Scan for the cell matching the given text and deliver its [x, y] coordinate at center. 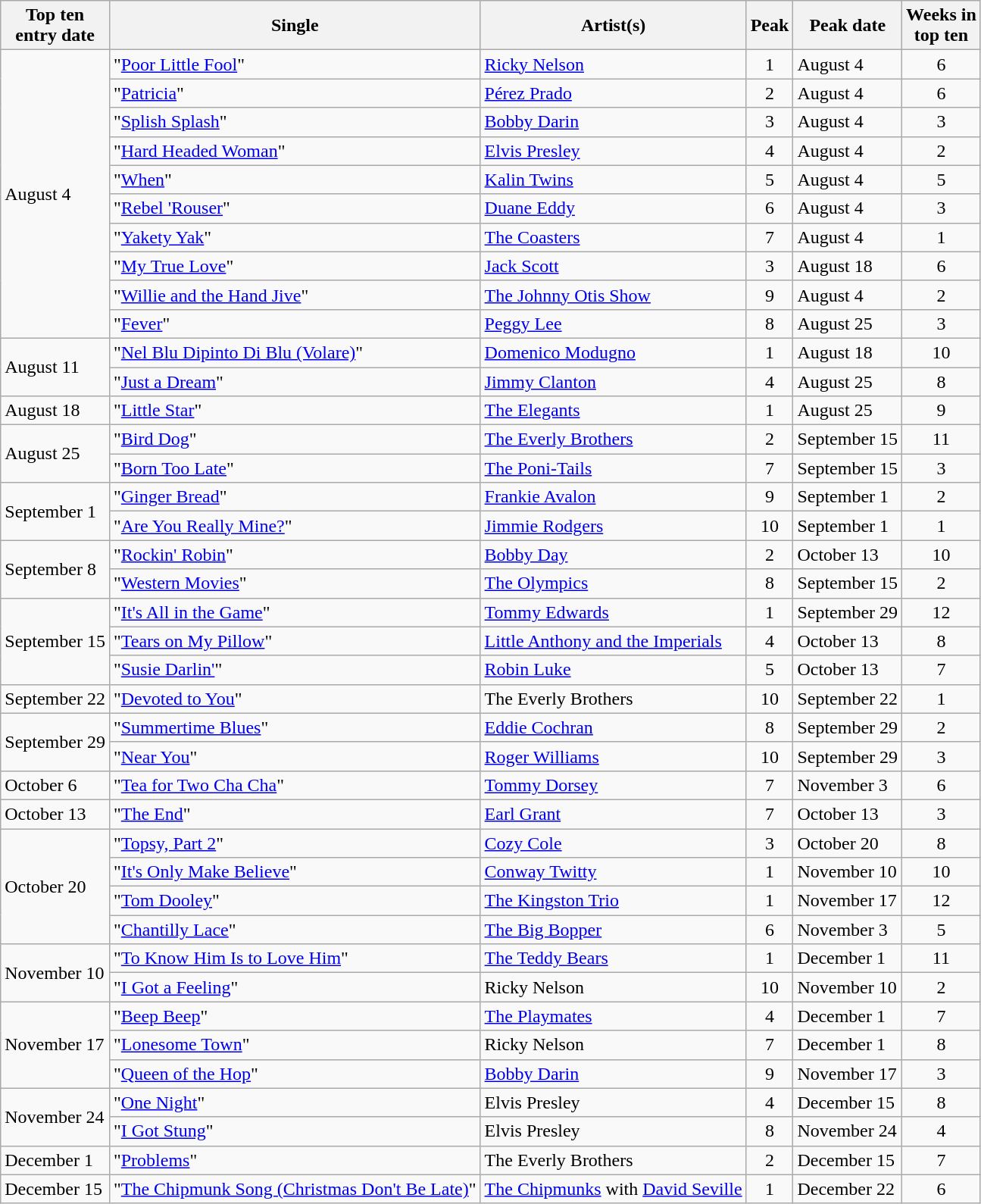
The Elegants [614, 411]
"Splish Splash" [295, 122]
The Playmates [614, 1016]
"Fever" [295, 324]
"Beep Beep" [295, 1016]
"Tea for Two Cha Cha" [295, 785]
The Chipmunks with David Seville [614, 1189]
Frankie Avalon [614, 497]
"Hard Headed Woman" [295, 151]
Artist(s) [614, 26]
"Chantilly Lace" [295, 930]
Peak date [848, 26]
"Willie and the Hand Jive" [295, 295]
"Tom Dooley" [295, 901]
Jimmie Rodgers [614, 526]
Bobby Day [614, 555]
"Summertime Blues" [295, 727]
Tommy Dorsey [614, 785]
"Topsy, Part 2" [295, 843]
"The Chipmunk Song (Christmas Don't Be Late)" [295, 1189]
The Poni-Tails [614, 468]
Jimmy Clanton [614, 381]
"Yakety Yak" [295, 237]
"Ginger Bread" [295, 497]
"My True Love" [295, 266]
"To Know Him Is to Love Him" [295, 959]
"I Got a Feeling" [295, 987]
"Western Movies" [295, 583]
"Are You Really Mine?" [295, 526]
December 22 [848, 1189]
Little Anthony and the Imperials [614, 641]
Tommy Edwards [614, 612]
"Devoted to You" [295, 699]
Conway Twitty [614, 872]
"Lonesome Town" [295, 1045]
Eddie Cochran [614, 727]
Roger Williams [614, 756]
"Patricia" [295, 93]
September 8 [55, 569]
"Nel Blu Dipinto Di Blu (Volare)" [295, 352]
"Bird Dog" [295, 439]
Single [295, 26]
Peggy Lee [614, 324]
"Tears on My Pillow" [295, 641]
"I Got Stung" [295, 1131]
"Near You" [295, 756]
The Teddy Bears [614, 959]
The Olympics [614, 583]
"One Night" [295, 1102]
Peak [770, 26]
October 6 [55, 785]
Cozy Cole [614, 843]
Top tenentry date [55, 26]
Domenico Modugno [614, 352]
The Kingston Trio [614, 901]
The Johnny Otis Show [614, 295]
"Just a Dream" [295, 381]
"Susie Darlin'" [295, 670]
Pérez Prado [614, 93]
August 11 [55, 367]
"It's All in the Game" [295, 612]
"Rebel 'Rouser" [295, 208]
The Coasters [614, 237]
"Little Star" [295, 411]
Robin Luke [614, 670]
Duane Eddy [614, 208]
"Born Too Late" [295, 468]
Jack Scott [614, 266]
"Queen of the Hop" [295, 1074]
"Problems" [295, 1160]
Earl Grant [614, 814]
"When" [295, 180]
The Big Bopper [614, 930]
Kalin Twins [614, 180]
"Rockin' Robin" [295, 555]
"The End" [295, 814]
"Poor Little Fool" [295, 64]
"It's Only Make Believe" [295, 872]
Weeks intop ten [942, 26]
